Return the (X, Y) coordinate for the center point of the cell that contains the specified text.  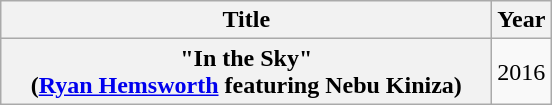
Title (246, 20)
"In the Sky"(Ryan Hemsworth featuring Nebu Kiniza) (246, 72)
Year (522, 20)
2016 (522, 72)
